From the cell containing the given text, extract its center point as [x, y] coordinate. 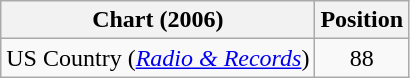
US Country (Radio & Records) [158, 58]
Chart (2006) [158, 20]
Position [362, 20]
88 [362, 58]
